From the cell containing the given text, extract its center point as (x, y) coordinate. 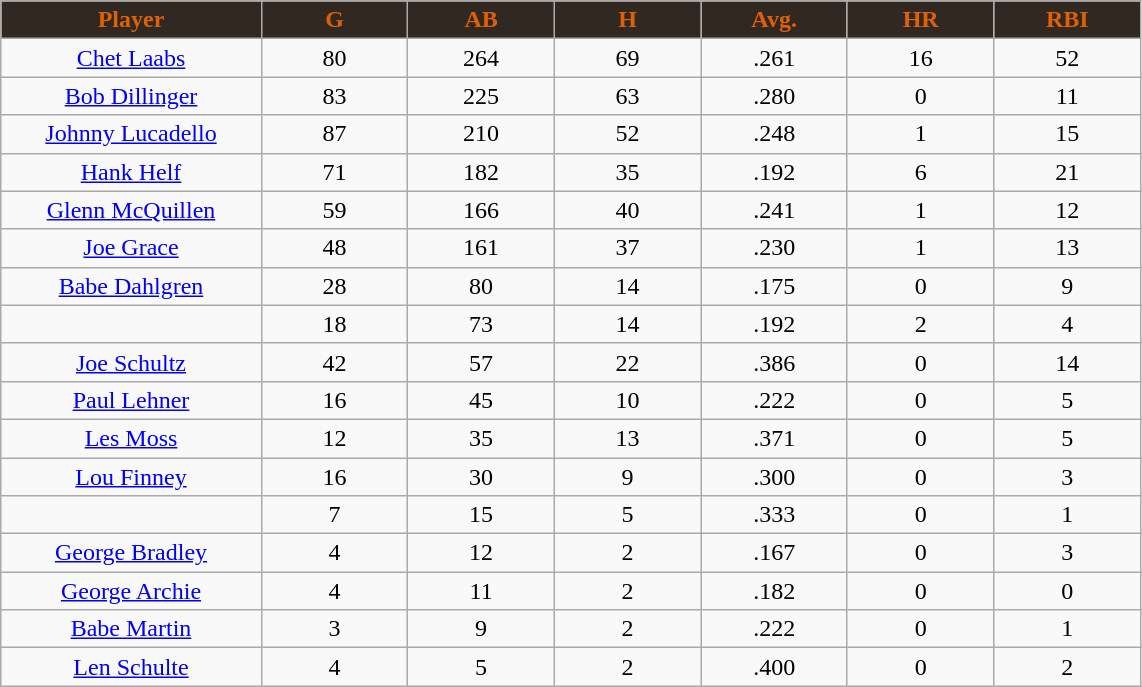
.175 (774, 286)
Len Schulte (132, 667)
.400 (774, 667)
AB (482, 20)
45 (482, 400)
40 (628, 210)
83 (334, 96)
182 (482, 172)
37 (628, 248)
87 (334, 134)
Paul Lehner (132, 400)
Johnny Lucadello (132, 134)
18 (334, 324)
George Archie (132, 591)
Player (132, 20)
George Bradley (132, 553)
.371 (774, 438)
Joe Grace (132, 248)
HR (920, 20)
Lou Finney (132, 477)
.261 (774, 58)
73 (482, 324)
H (628, 20)
.300 (774, 477)
63 (628, 96)
.230 (774, 248)
264 (482, 58)
225 (482, 96)
Babe Dahlgren (132, 286)
Bob Dillinger (132, 96)
Joe Schultz (132, 362)
Babe Martin (132, 629)
.280 (774, 96)
.182 (774, 591)
57 (482, 362)
21 (1068, 172)
22 (628, 362)
161 (482, 248)
71 (334, 172)
10 (628, 400)
166 (482, 210)
.241 (774, 210)
30 (482, 477)
210 (482, 134)
6 (920, 172)
Hank Helf (132, 172)
59 (334, 210)
Avg. (774, 20)
.386 (774, 362)
Glenn McQuillen (132, 210)
RBI (1068, 20)
28 (334, 286)
42 (334, 362)
Chet Laabs (132, 58)
.167 (774, 553)
Les Moss (132, 438)
48 (334, 248)
.248 (774, 134)
.333 (774, 515)
69 (628, 58)
7 (334, 515)
G (334, 20)
